Detect which cell encompasses the target text, then output its [X, Y] center coordinate. 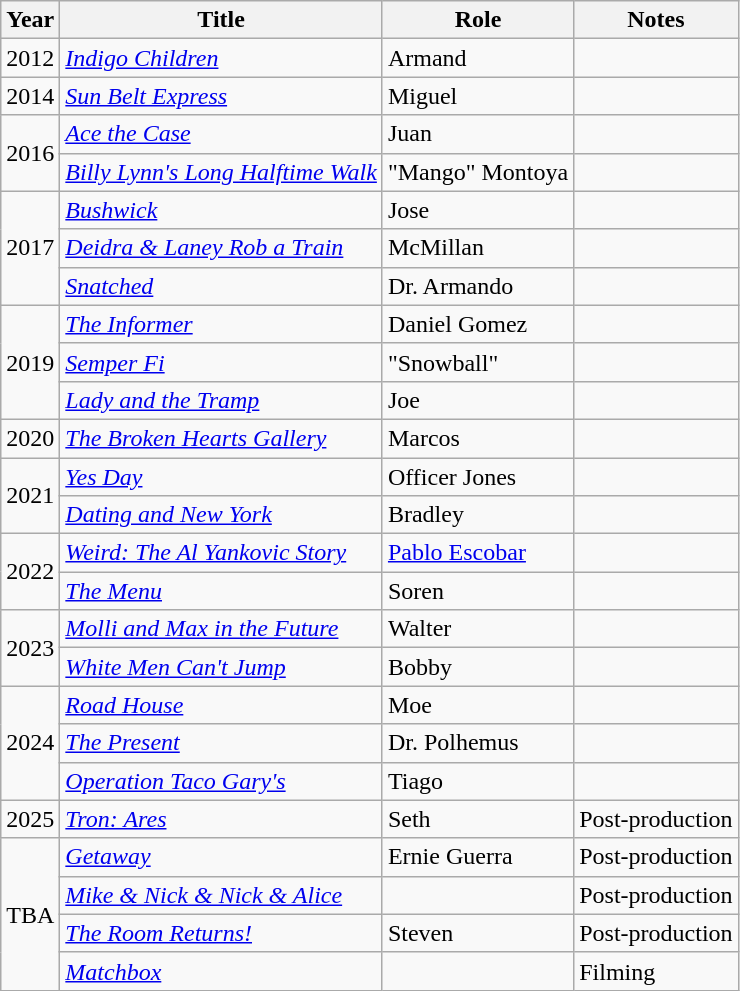
Role [478, 20]
Tron: Ares [222, 819]
2017 [30, 248]
Operation Taco Gary's [222, 781]
Billy Lynn's Long Halftime Walk [222, 172]
Marcos [478, 438]
2025 [30, 819]
2021 [30, 496]
2016 [30, 153]
Lady and the Tramp [222, 400]
Indigo Children [222, 58]
2014 [30, 96]
The Present [222, 743]
2020 [30, 438]
Road House [222, 705]
Officer Jones [478, 477]
Dating and New York [222, 515]
The Room Returns! [222, 933]
Jose [478, 210]
Juan [478, 134]
Ernie Guerra [478, 857]
Matchbox [222, 971]
Joe [478, 400]
Getaway [222, 857]
Bradley [478, 515]
2024 [30, 743]
"Snowball" [478, 362]
Notes [656, 20]
2022 [30, 572]
Deidra & Laney Rob a Train [222, 248]
Dr. Polhemus [478, 743]
The Broken Hearts Gallery [222, 438]
Pablo Escobar [478, 553]
Title [222, 20]
Bushwick [222, 210]
Mike & Nick & Nick & Alice [222, 895]
Soren [478, 591]
Filming [656, 971]
Seth [478, 819]
Ace the Case [222, 134]
Moe [478, 705]
TBA [30, 914]
White Men Can't Jump [222, 667]
Miguel [478, 96]
Semper Fi [222, 362]
Armand [478, 58]
Walter [478, 629]
Bobby [478, 667]
Sun Belt Express [222, 96]
"Mango" Montoya [478, 172]
Weird: The Al Yankovic Story [222, 553]
2019 [30, 362]
Tiago [478, 781]
Dr. Armando [478, 286]
Year [30, 20]
2023 [30, 648]
Daniel Gomez [478, 324]
McMillan [478, 248]
The Menu [222, 591]
Steven [478, 933]
Molli and Max in the Future [222, 629]
Snatched [222, 286]
Yes Day [222, 477]
The Informer [222, 324]
2012 [30, 58]
